Find where the given text appears and provide that cell's center as [x, y] coordinate. 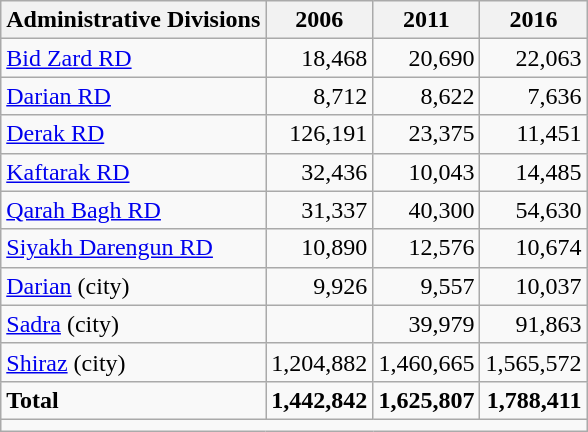
9,557 [426, 286]
Administrative Divisions [134, 20]
91,863 [534, 324]
2016 [534, 20]
10,037 [534, 286]
Derak RD [134, 134]
1,625,807 [426, 400]
Bid Zard RD [134, 58]
Qarah Bagh RD [134, 210]
Darian RD [134, 96]
40,300 [426, 210]
7,636 [534, 96]
1,204,882 [320, 362]
2006 [320, 20]
Siyakh Darengun RD [134, 248]
1,788,411 [534, 400]
23,375 [426, 134]
10,674 [534, 248]
8,712 [320, 96]
1,460,665 [426, 362]
Shiraz (city) [134, 362]
22,063 [534, 58]
2011 [426, 20]
Darian (city) [134, 286]
1,565,572 [534, 362]
Sadra (city) [134, 324]
10,890 [320, 248]
10,043 [426, 172]
Total [134, 400]
39,979 [426, 324]
14,485 [534, 172]
11,451 [534, 134]
Kaftarak RD [134, 172]
18,468 [320, 58]
1,442,842 [320, 400]
126,191 [320, 134]
54,630 [534, 210]
32,436 [320, 172]
9,926 [320, 286]
31,337 [320, 210]
8,622 [426, 96]
20,690 [426, 58]
12,576 [426, 248]
